Locate the cell with the specified text and output its [x, y] center coordinate. 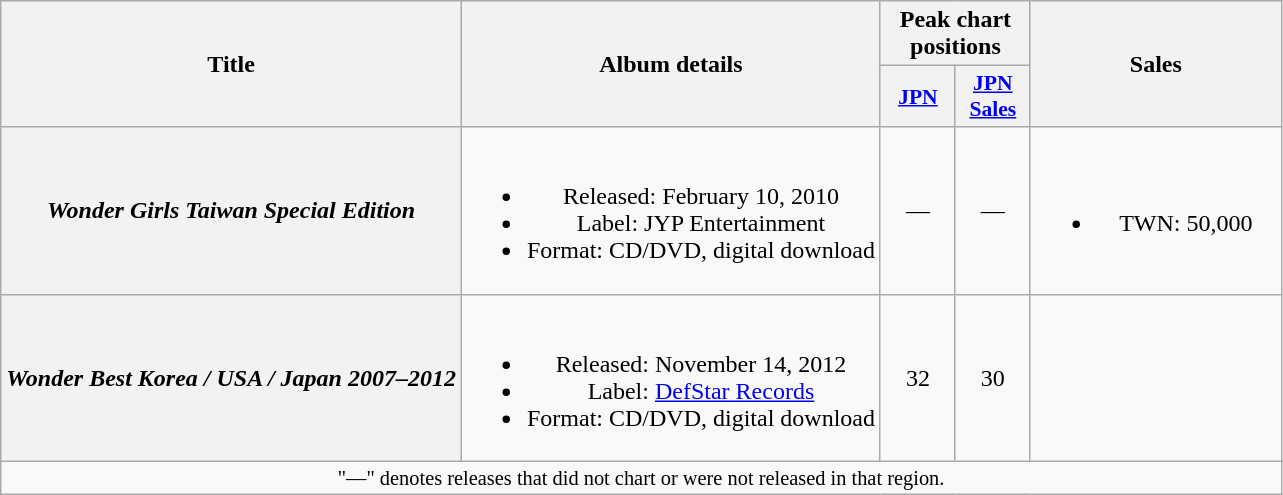
Wonder Best Korea / USA / Japan 2007–2012 [232, 378]
JPN [918, 96]
Released: February 10, 2010 Label: JYP EntertainmentFormat: CD/DVD, digital download [670, 210]
Released: November 14, 2012 Label: DefStar RecordsFormat: CD/DVD, digital download [670, 378]
JPN Sales [992, 96]
Wonder Girls Taiwan Special Edition [232, 210]
30 [992, 378]
"—" denotes releases that did not chart or were not released in that region. [642, 478]
TWN: 50,000 [1156, 210]
Album details [670, 64]
Title [232, 64]
Sales [1156, 64]
Peak chart positions [955, 34]
32 [918, 378]
